Scan for the cell matching the given text and deliver its [x, y] coordinate at center. 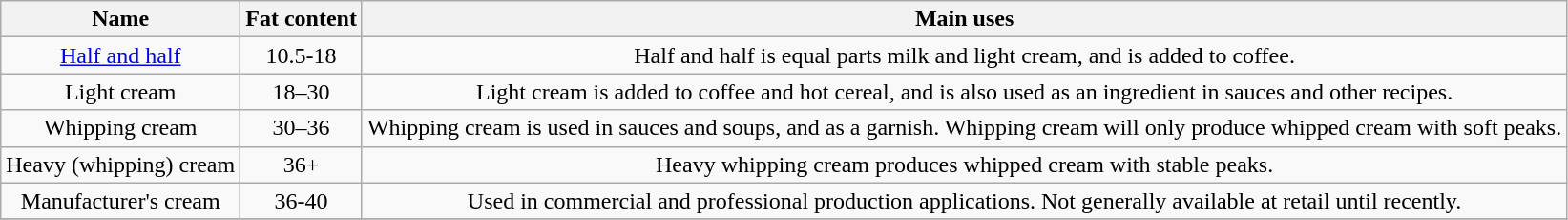
36+ [302, 165]
Half and half is equal parts milk and light cream, and is added to coffee. [964, 55]
Main uses [964, 19]
18–30 [302, 92]
30–36 [302, 128]
10.5-18 [302, 55]
Used in commercial and professional production applications. Not generally available at retail until recently. [964, 201]
Name [120, 19]
Manufacturer's cream [120, 201]
Heavy whipping cream produces whipped cream with stable peaks. [964, 165]
36-40 [302, 201]
Light cream is added to coffee and hot cereal, and is also used as an ingredient in sauces and other recipes. [964, 92]
Heavy (whipping) cream [120, 165]
Light cream [120, 92]
Half and half [120, 55]
Fat content [302, 19]
Whipping cream [120, 128]
Whipping cream is used in sauces and soups, and as a garnish. Whipping cream will only produce whipped cream with soft peaks. [964, 128]
